From the cell containing the given text, extract its center point as (X, Y) coordinate. 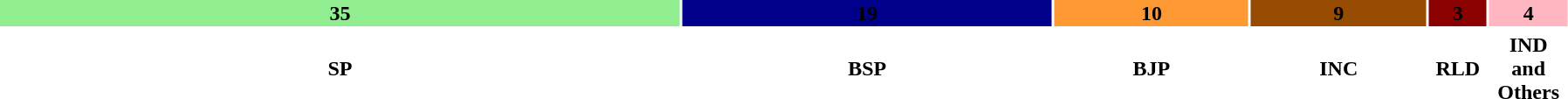
3 (1458, 13)
19 (868, 13)
10 (1152, 13)
4 (1528, 13)
35 (340, 13)
9 (1338, 13)
